Return the [X, Y] coordinate for the center point of the cell that contains the specified text.  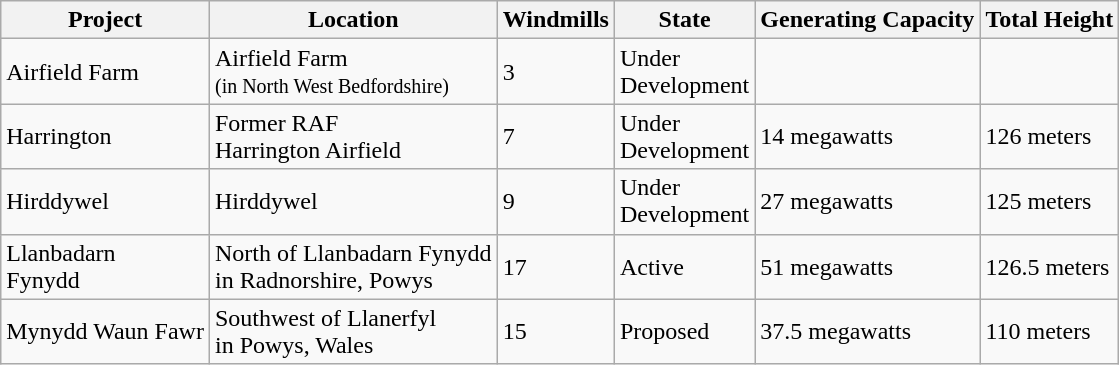
37.5 megawatts [868, 332]
17 [556, 266]
7 [556, 136]
Airfield Farm(in North West Bedfordshire) [353, 72]
125 meters [1050, 202]
State [684, 20]
Windmills [556, 20]
27 megawatts [868, 202]
3 [556, 72]
14 megawatts [868, 136]
Project [106, 20]
Llanbadarn Fynydd [106, 266]
9 [556, 202]
Proposed [684, 332]
51 megawatts [868, 266]
110 meters [1050, 332]
15 [556, 332]
Active [684, 266]
126 meters [1050, 136]
Location [353, 20]
Mynydd Waun Fawr [106, 332]
Harrington [106, 136]
Southwest of Llanerfyl in Powys, Wales [353, 332]
Airfield Farm [106, 72]
Total Height [1050, 20]
Former RAF Harrington Airfield [353, 136]
126.5 meters [1050, 266]
Generating Capacity [868, 20]
North of Llanbadarn Fynydd in Radnorshire, Powys [353, 266]
